Detect which cell encompasses the target text, then output its (X, Y) center coordinate. 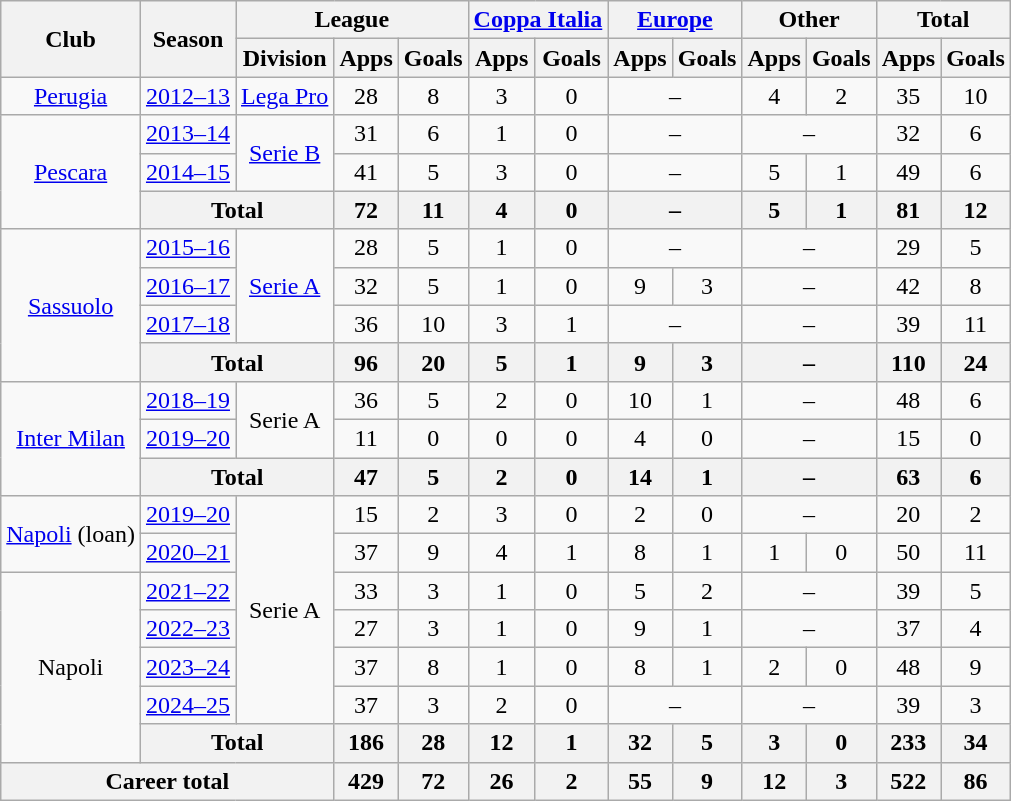
2018–19 (188, 400)
34 (976, 743)
33 (366, 591)
24 (976, 362)
Season (188, 39)
Pescara (71, 172)
81 (908, 210)
522 (908, 781)
41 (366, 172)
47 (366, 477)
50 (908, 553)
Other (809, 20)
2023–24 (188, 667)
31 (366, 134)
Serie B (285, 153)
2024–25 (188, 705)
186 (366, 743)
2020–21 (188, 553)
27 (366, 629)
110 (908, 362)
Perugia (71, 96)
42 (908, 286)
2016–17 (188, 286)
2015–16 (188, 248)
233 (908, 743)
96 (366, 362)
Napoli (71, 667)
League (352, 20)
86 (976, 781)
Lega Pro (285, 96)
2017–18 (188, 324)
429 (366, 781)
35 (908, 96)
2014–15 (188, 172)
Club (71, 39)
Europe (675, 20)
Sassuolo (71, 305)
14 (640, 477)
Division (285, 58)
55 (640, 781)
49 (908, 172)
29 (908, 248)
2022–23 (188, 629)
2013–14 (188, 134)
2021–22 (188, 591)
26 (502, 781)
Inter Milan (71, 438)
2012–13 (188, 96)
Napoli (loan) (71, 534)
63 (908, 477)
Coppa Italia (538, 20)
Career total (168, 781)
